Output the [X, Y] coordinate of the center of the cell containing the given text.  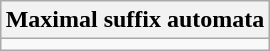
Maximal suffix automata [135, 20]
